Locate the cell with the specified text and output its [X, Y] center coordinate. 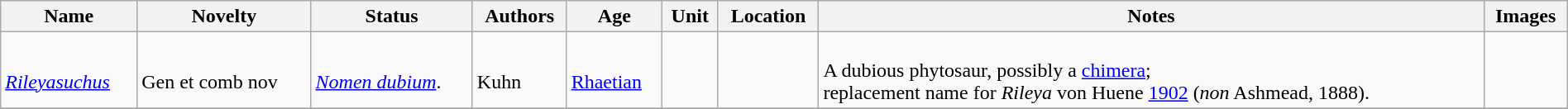
A dubious phytosaur, possibly a chimera; replacement name for Rileya von Huene 1902 (non Ashmead, 1888). [1151, 70]
Rileyasuchus [69, 70]
Nomen dubium. [392, 70]
Name [69, 17]
Unit [691, 17]
Status [392, 17]
Rhaetian [614, 70]
Authors [519, 17]
Notes [1151, 17]
Age [614, 17]
Novelty [224, 17]
Kuhn [519, 70]
Location [768, 17]
Gen et comb nov [224, 70]
Images [1525, 17]
